For the text-containing cell, return its midpoint in (X, Y) coordinate format. 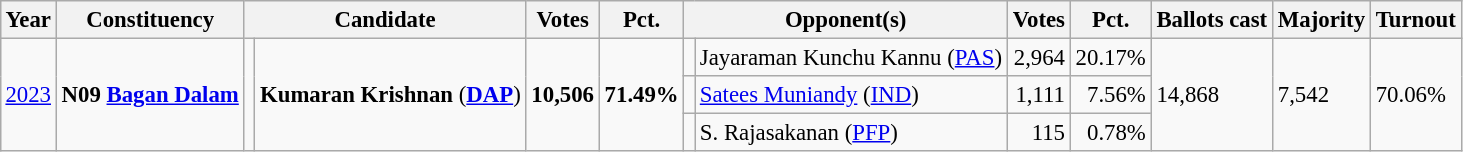
Turnout (1416, 20)
0.78% (1110, 133)
Majority (1321, 20)
Kumaran Krishnan (DAP) (390, 94)
7.56% (1110, 95)
Constituency (150, 20)
Opponent(s) (846, 20)
70.06% (1416, 94)
Jayaraman Kunchu Kannu (PAS) (852, 57)
Satees Muniandy (IND) (852, 95)
71.49% (642, 94)
N09 Bagan Dalam (150, 94)
10,506 (562, 94)
Candidate (385, 20)
115 (1038, 133)
20.17% (1110, 57)
Year (28, 20)
1,111 (1038, 95)
2,964 (1038, 57)
2023 (28, 94)
Ballots cast (1212, 20)
14,868 (1212, 94)
7,542 (1321, 94)
S. Rajasakanan (PFP) (852, 133)
